Return the (x, y) coordinate for the center point of the cell that contains the specified text.  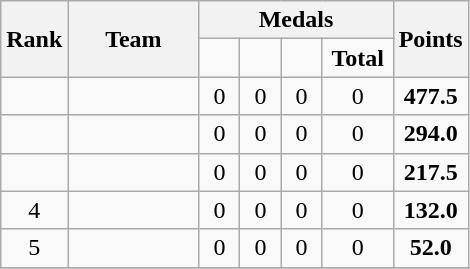
132.0 (430, 210)
Medals (296, 20)
217.5 (430, 172)
52.0 (430, 248)
477.5 (430, 96)
294.0 (430, 134)
Team (134, 39)
Rank (34, 39)
Total (358, 58)
5 (34, 248)
4 (34, 210)
Points (430, 39)
